Return the (X, Y) coordinate for the center point of the cell that contains the specified text.  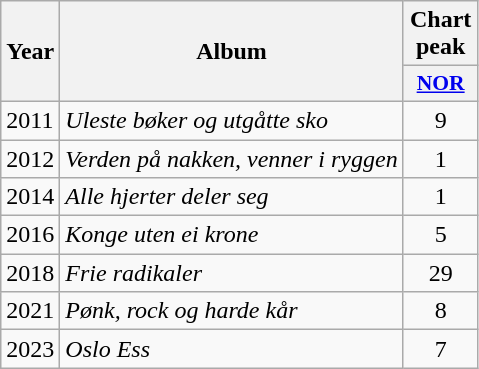
Uleste bøker og utgåtte sko (232, 120)
Alle hjerter deler seg (232, 197)
2023 (30, 349)
Year (30, 52)
Frie radikaler (232, 273)
8 (440, 311)
9 (440, 120)
Konge uten ei krone (232, 235)
5 (440, 235)
Chart peak (440, 34)
NOR (440, 84)
29 (440, 273)
2012 (30, 159)
2021 (30, 311)
Pønk, rock og harde kår (232, 311)
Oslo Ess (232, 349)
Album (232, 52)
2011 (30, 120)
2014 (30, 197)
7 (440, 349)
2016 (30, 235)
Verden på nakken, venner i ryggen (232, 159)
2018 (30, 273)
